Identify which cell holds the provided text, then report its [x, y] central coordinate. 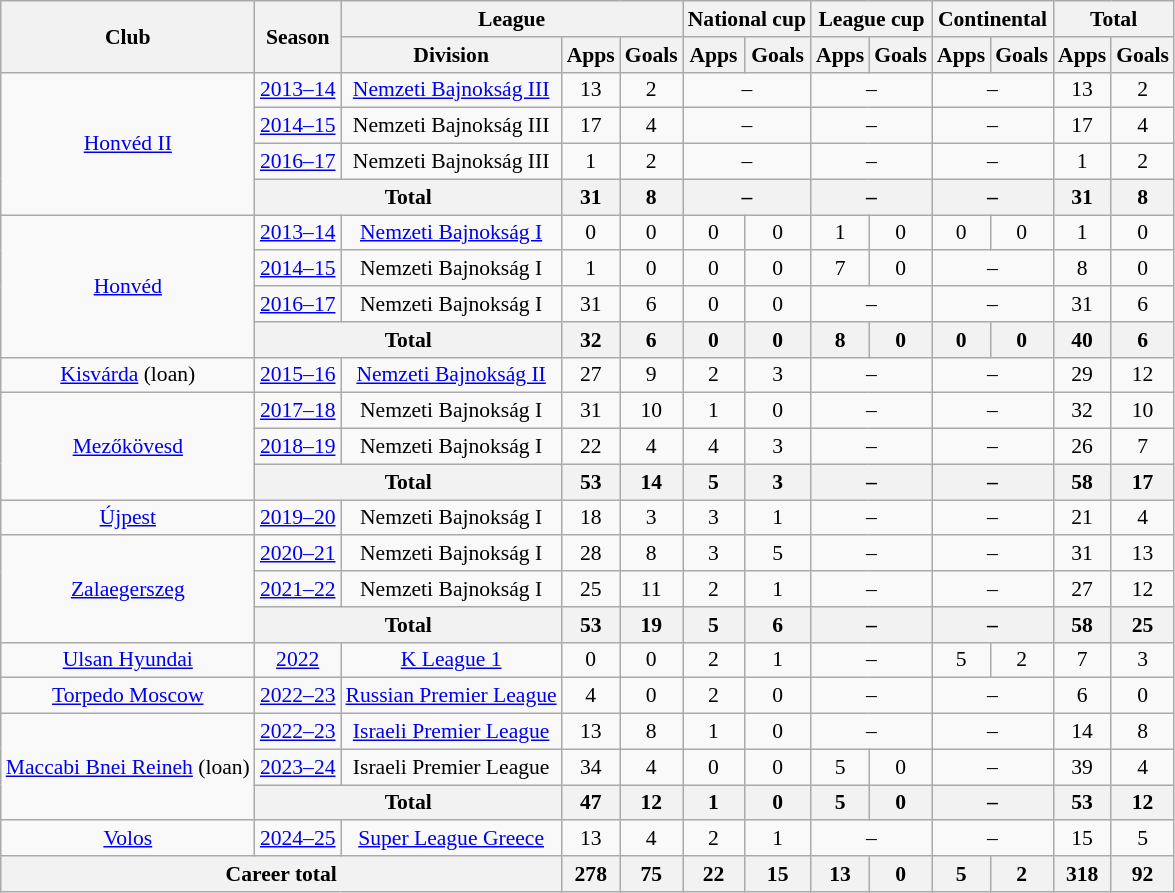
26 [1082, 447]
Torpedo Moscow [128, 696]
278 [591, 874]
2020–21 [298, 554]
Season [298, 36]
2023–24 [298, 767]
11 [652, 589]
39 [1082, 767]
League cup [872, 19]
Ulsan Hyundai [128, 660]
2017–18 [298, 411]
Club [128, 36]
28 [591, 554]
40 [1082, 340]
9 [652, 375]
Mezőkövesd [128, 446]
Maccabi Bnei Reineh (loan) [128, 768]
318 [1082, 874]
Újpest [128, 518]
2019–20 [298, 518]
47 [591, 803]
29 [1082, 375]
2018–19 [298, 447]
League [512, 19]
92 [1142, 874]
Division [452, 55]
75 [652, 874]
2021–22 [298, 589]
2015–16 [298, 375]
21 [1082, 518]
34 [591, 767]
Zalaegerszeg [128, 590]
Continental [992, 19]
Russian Premier League [452, 696]
K League 1 [452, 660]
18 [591, 518]
Volos [128, 839]
Honvéd II [128, 143]
Career total [282, 874]
Super League Greece [452, 839]
National cup [747, 19]
2022 [298, 660]
Honvéd [128, 286]
Nemzeti Bajnokság II [452, 375]
Kisvárda (loan) [128, 375]
19 [652, 625]
2024–25 [298, 839]
